Determine the (x, y) coordinate at the center of the cell enclosing the given text.  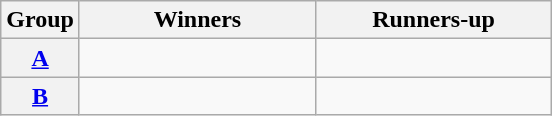
A (40, 58)
Winners (197, 20)
Runners-up (433, 20)
Group (40, 20)
B (40, 96)
